Extract the [x, y] coordinate from the center of the cell holding the provided text.  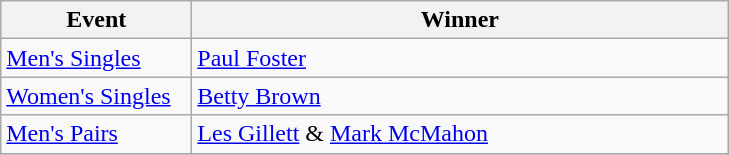
Men's Pairs [96, 134]
Women's Singles [96, 96]
Les Gillett & Mark McMahon [460, 134]
Event [96, 20]
Winner [460, 20]
Betty Brown [460, 96]
Men's Singles [96, 58]
Paul Foster [460, 58]
